Extract the (x, y) coordinate from the center of the cell holding the provided text.  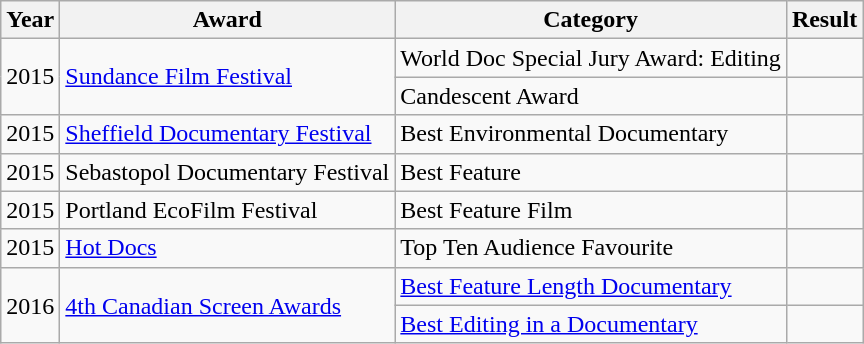
Best Editing in a Documentary (591, 324)
World Doc Special Jury Award: Editing (591, 58)
Sheffield Documentary Festival (228, 134)
Best Feature (591, 172)
Best Feature Length Documentary (591, 286)
Best Environmental Documentary (591, 134)
Sebastopol Documentary Festival (228, 172)
Best Feature Film (591, 210)
Award (228, 20)
2016 (30, 305)
Year (30, 20)
Candescent Award (591, 96)
Hot Docs (228, 248)
4th Canadian Screen Awards (228, 305)
Sundance Film Festival (228, 77)
Category (591, 20)
Result (824, 20)
Top Ten Audience Favourite (591, 248)
Portland EcoFilm Festival (228, 210)
